Scan for the cell matching the given text and deliver its [x, y] coordinate at center. 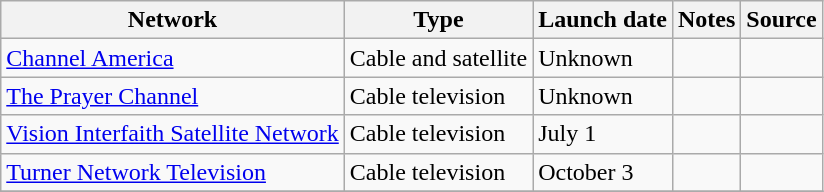
Type [438, 20]
The Prayer Channel [173, 96]
Vision Interfaith Satellite Network [173, 134]
Notes [706, 20]
Cable and satellite [438, 58]
Channel America [173, 58]
October 3 [603, 172]
Source [782, 20]
Turner Network Television [173, 172]
Network [173, 20]
July 1 [603, 134]
Launch date [603, 20]
